For the text-containing cell, return its midpoint in [X, Y] coordinate format. 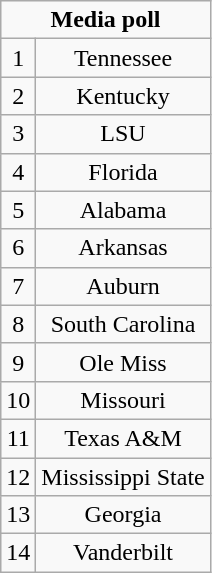
Vanderbilt [123, 553]
Florida [123, 172]
Auburn [123, 286]
Ole Miss [123, 362]
12 [18, 477]
Arkansas [123, 248]
Georgia [123, 515]
4 [18, 172]
6 [18, 248]
Mississippi State [123, 477]
2 [18, 96]
Kentucky [123, 96]
13 [18, 515]
9 [18, 362]
7 [18, 286]
Tennessee [123, 58]
Texas A&M [123, 438]
3 [18, 134]
Missouri [123, 400]
8 [18, 324]
1 [18, 58]
Alabama [123, 210]
5 [18, 210]
South Carolina [123, 324]
11 [18, 438]
Media poll [106, 20]
10 [18, 400]
14 [18, 553]
LSU [123, 134]
